Capture the cell that displays the provided text and extract its (X, Y) central coordinate. 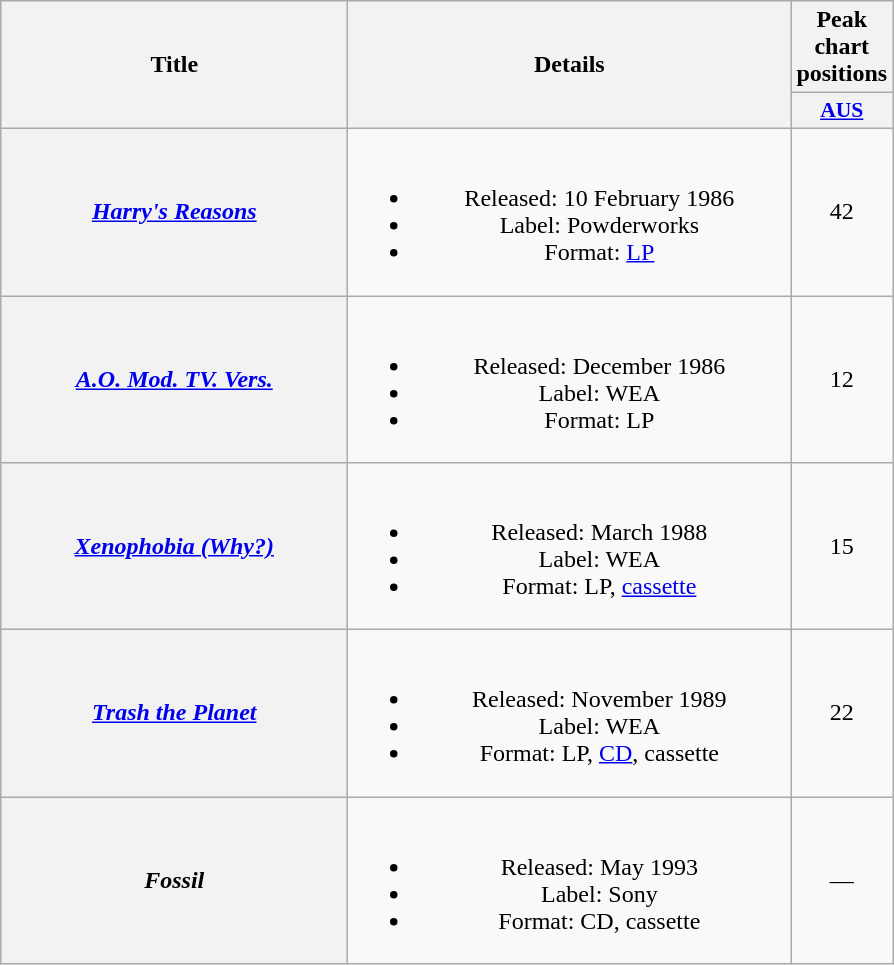
22 (842, 714)
Released: December 1986Label: WEA Format: LP (570, 380)
42 (842, 212)
Released: March 1988Label: WEA Format: LP, cassette (570, 546)
AUS (842, 111)
Details (570, 65)
Fossil (174, 880)
Released: May 1993Label: Sony Format: CD, cassette (570, 880)
— (842, 880)
A.O. Mod. TV. Vers. (174, 380)
Peak chart positions (842, 47)
Harry's Reasons (174, 212)
Released: November 1989Label: WEA Format: LP, CD, cassette (570, 714)
Title (174, 65)
12 (842, 380)
Trash the Planet (174, 714)
Released: 10 February 1986Label: Powderworks Format: LP (570, 212)
Xenophobia (Why?) (174, 546)
15 (842, 546)
